Capture the cell that displays the provided text and extract its [X, Y] central coordinate. 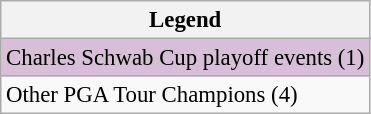
Other PGA Tour Champions (4) [186, 95]
Charles Schwab Cup playoff events (1) [186, 58]
Legend [186, 20]
